Locate the cell with the specified text and output its [x, y] center coordinate. 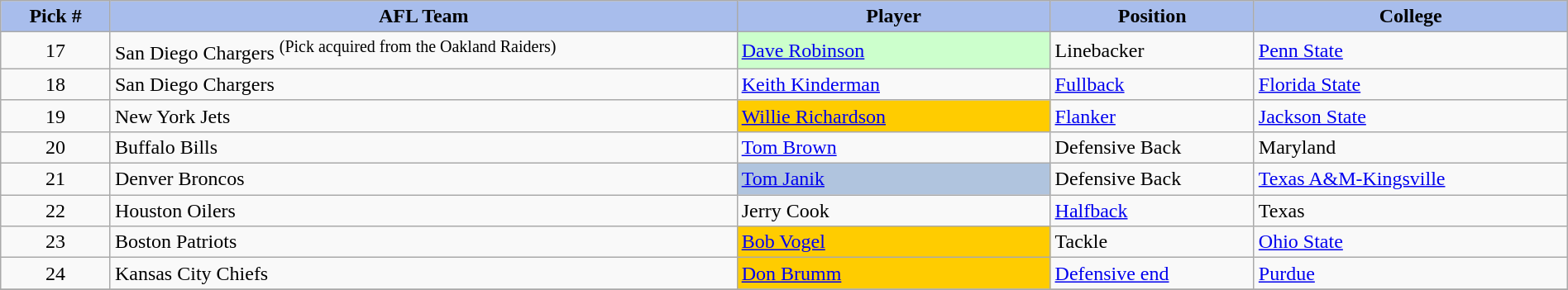
17 [56, 51]
San Diego Chargers [423, 84]
Ohio State [1411, 242]
Tom Brown [893, 147]
24 [56, 273]
22 [56, 211]
Defensive end [1152, 273]
Florida State [1411, 84]
Purdue [1411, 273]
Fullback [1152, 84]
Boston Patriots [423, 242]
Houston Oilers [423, 211]
College [1411, 17]
Jackson State [1411, 116]
Tom Janik [893, 179]
Willie Richardson [893, 116]
Penn State [1411, 51]
Keith Kinderman [893, 84]
Buffalo Bills [423, 147]
Jerry Cook [893, 211]
Halfback [1152, 211]
Tackle [1152, 242]
20 [56, 147]
Flanker [1152, 116]
Dave Robinson [893, 51]
Bob Vogel [893, 242]
18 [56, 84]
Pick # [56, 17]
San Diego Chargers (Pick acquired from the Oakland Raiders) [423, 51]
Player [893, 17]
Denver Broncos [423, 179]
Texas A&M-Kingsville [1411, 179]
23 [56, 242]
New York Jets [423, 116]
Linebacker [1152, 51]
19 [56, 116]
Position [1152, 17]
21 [56, 179]
AFL Team [423, 17]
Maryland [1411, 147]
Don Brumm [893, 273]
Kansas City Chiefs [423, 273]
Texas [1411, 211]
